For the text-containing cell, return its midpoint in [X, Y] coordinate format. 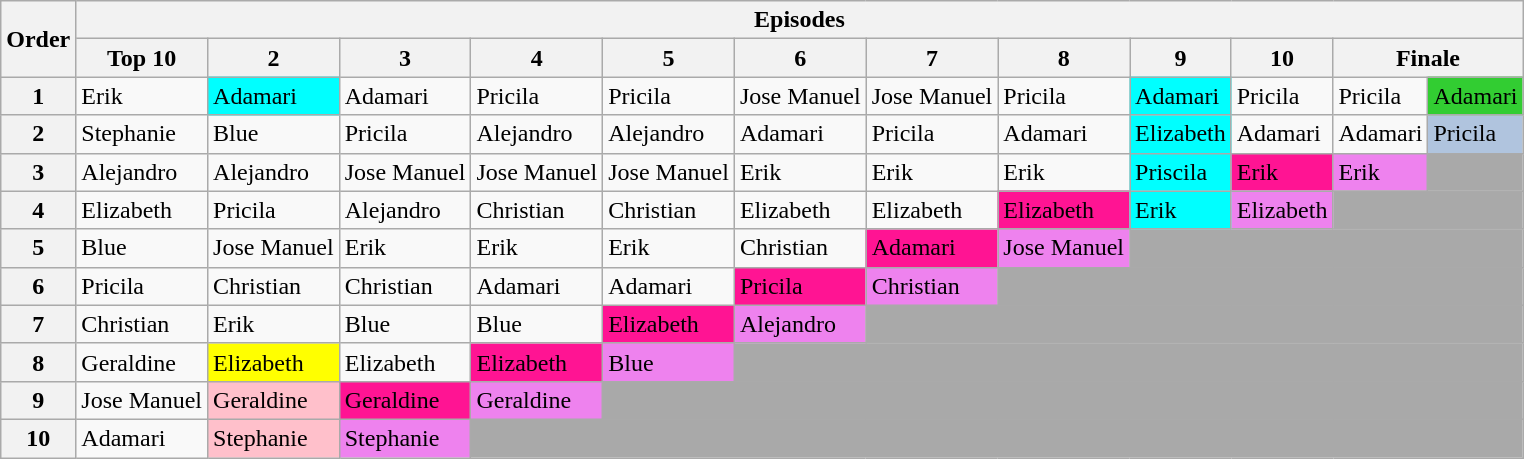
Priscila [1181, 172]
Episodes [800, 20]
Order [38, 39]
Top 10 [142, 58]
1 [38, 96]
Finale [1428, 58]
